Capture the cell that displays the provided text and extract its [x, y] central coordinate. 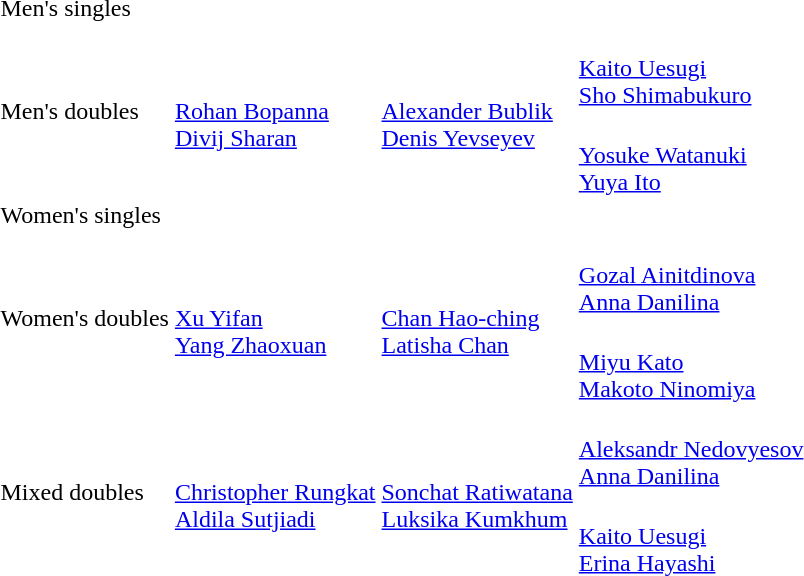
Chan Hao-chingLatisha Chan [477, 318]
Xu YifanYang Zhaoxuan [275, 318]
Alexander BublikDenis Yevseyev [477, 112]
Rohan BopannaDivij Sharan [275, 112]
